Determine the [X, Y] coordinate at the center of the cell enclosing the given text.  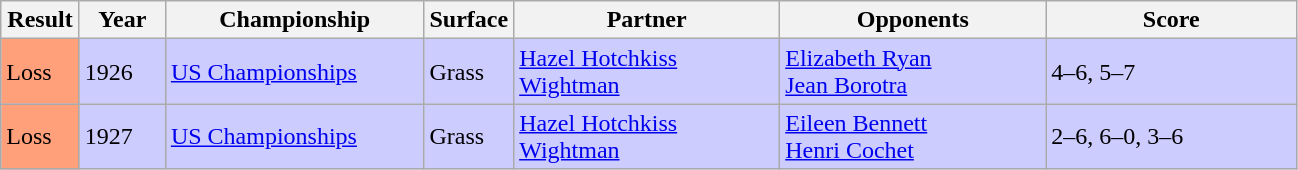
Surface [469, 20]
Year [122, 20]
Result [40, 20]
Score [1172, 20]
Partner [647, 20]
Opponents [913, 20]
Eileen Bennett Henri Cochet [913, 136]
1927 [122, 136]
4–6, 5–7 [1172, 72]
1926 [122, 72]
Championship [294, 20]
Elizabeth Ryan Jean Borotra [913, 72]
2–6, 6–0, 3–6 [1172, 136]
